Locate the cell with the specified text and output its (X, Y) center coordinate. 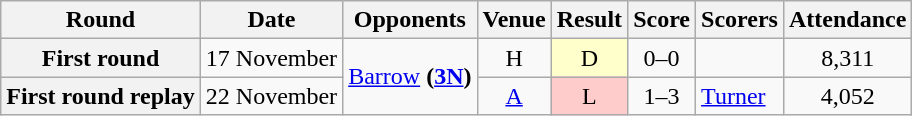
D (589, 58)
1–3 (662, 96)
Opponents (410, 20)
Venue (514, 20)
First round replay (101, 96)
22 November (271, 96)
Result (589, 20)
Attendance (847, 20)
Barrow (3N) (410, 77)
Score (662, 20)
Scorers (740, 20)
First round (101, 58)
A (514, 96)
L (589, 96)
Round (101, 20)
4,052 (847, 96)
0–0 (662, 58)
Date (271, 20)
17 November (271, 58)
8,311 (847, 58)
Turner (740, 96)
H (514, 58)
